Scan for the cell matching the given text and deliver its (x, y) coordinate at center. 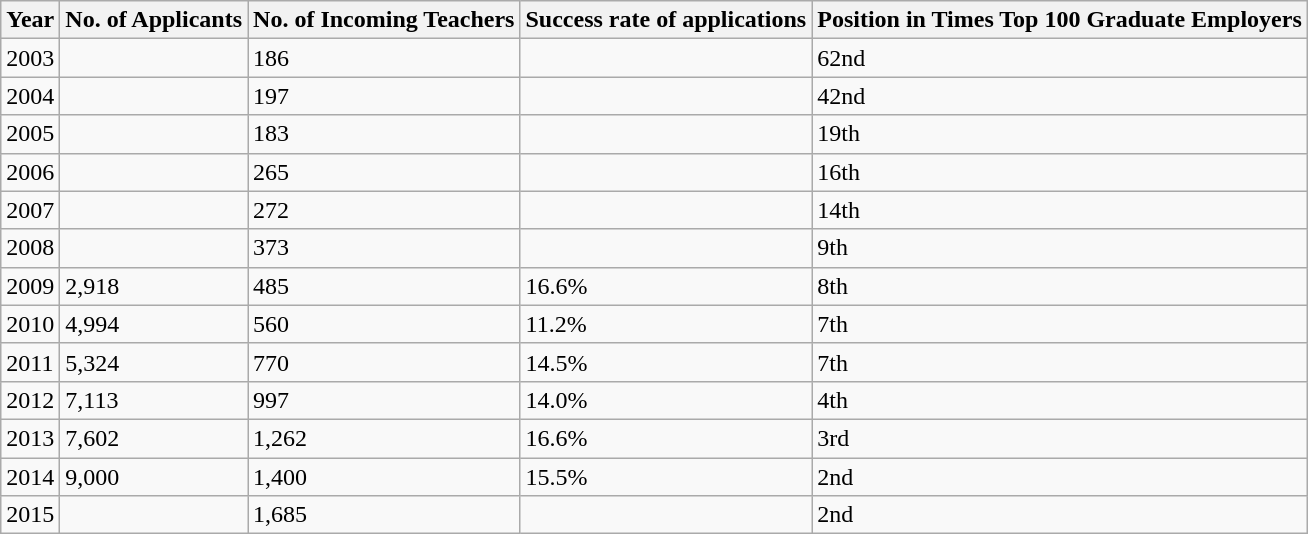
272 (384, 210)
14.0% (666, 400)
197 (384, 96)
1,400 (384, 477)
1,262 (384, 438)
2011 (30, 362)
3rd (1060, 438)
7,602 (154, 438)
No. of Incoming Teachers (384, 20)
2009 (30, 286)
No. of Applicants (154, 20)
5,324 (154, 362)
16th (1060, 172)
2004 (30, 96)
265 (384, 172)
9th (1060, 248)
2005 (30, 134)
373 (384, 248)
2014 (30, 477)
Year (30, 20)
14th (1060, 210)
2015 (30, 515)
Success rate of applications (666, 20)
997 (384, 400)
2008 (30, 248)
4,994 (154, 324)
2010 (30, 324)
186 (384, 58)
2003 (30, 58)
2006 (30, 172)
8th (1060, 286)
183 (384, 134)
2007 (30, 210)
485 (384, 286)
560 (384, 324)
4th (1060, 400)
2013 (30, 438)
19th (1060, 134)
9,000 (154, 477)
Position in Times Top 100 Graduate Employers (1060, 20)
62nd (1060, 58)
15.5% (666, 477)
770 (384, 362)
7,113 (154, 400)
1,685 (384, 515)
2,918 (154, 286)
11.2% (666, 324)
14.5% (666, 362)
42nd (1060, 96)
2012 (30, 400)
